From the cell containing the given text, extract its center point as [X, Y] coordinate. 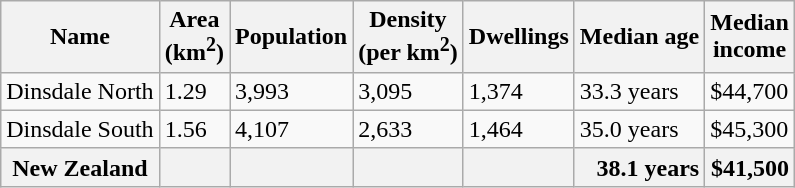
$45,300 [750, 129]
3,993 [292, 91]
1.56 [194, 129]
$44,700 [750, 91]
Density(per km2) [408, 37]
$41,500 [750, 167]
1.29 [194, 91]
Dinsdale North [80, 91]
Median age [639, 37]
Dwellings [518, 37]
1,374 [518, 91]
3,095 [408, 91]
New Zealand [80, 167]
Name [80, 37]
35.0 years [639, 129]
2,633 [408, 129]
Dinsdale South [80, 129]
1,464 [518, 129]
4,107 [292, 129]
Population [292, 37]
33.3 years [639, 91]
Medianincome [750, 37]
38.1 years [639, 167]
Area(km2) [194, 37]
